Locate the cell with the specified text and output its (X, Y) center coordinate. 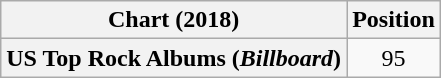
US Top Rock Albums (Billboard) (174, 58)
95 (394, 58)
Chart (2018) (174, 20)
Position (394, 20)
